Capture the cell that displays the provided text and extract its [x, y] central coordinate. 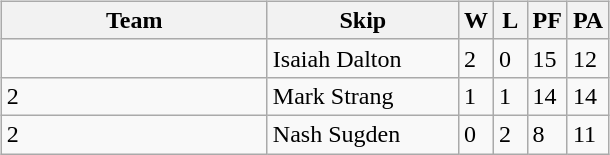
Isaiah Dalton [362, 58]
12 [588, 58]
Nash Sugden [362, 134]
Team [134, 20]
W [476, 20]
L [510, 20]
Skip [362, 20]
PF [547, 20]
11 [588, 134]
Mark Strang [362, 96]
15 [547, 58]
PA [588, 20]
8 [547, 134]
